Detect which cell encompasses the target text, then output its (x, y) center coordinate. 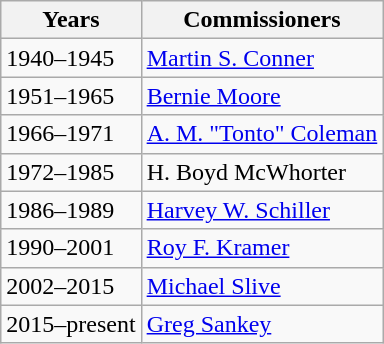
Years (71, 20)
1940–1945 (71, 58)
Michael Slive (262, 286)
2002–2015 (71, 286)
Martin S. Conner (262, 58)
Bernie Moore (262, 96)
H. Boyd McWhorter (262, 172)
1972–1985 (71, 172)
Harvey W. Schiller (262, 210)
1966–1971 (71, 134)
Commissioners (262, 20)
Roy F. Kramer (262, 248)
A. M. "Tonto" Coleman (262, 134)
1951–1965 (71, 96)
2015–present (71, 324)
1986–1989 (71, 210)
Greg Sankey (262, 324)
1990–2001 (71, 248)
